Locate the cell with the specified text and output its (x, y) center coordinate. 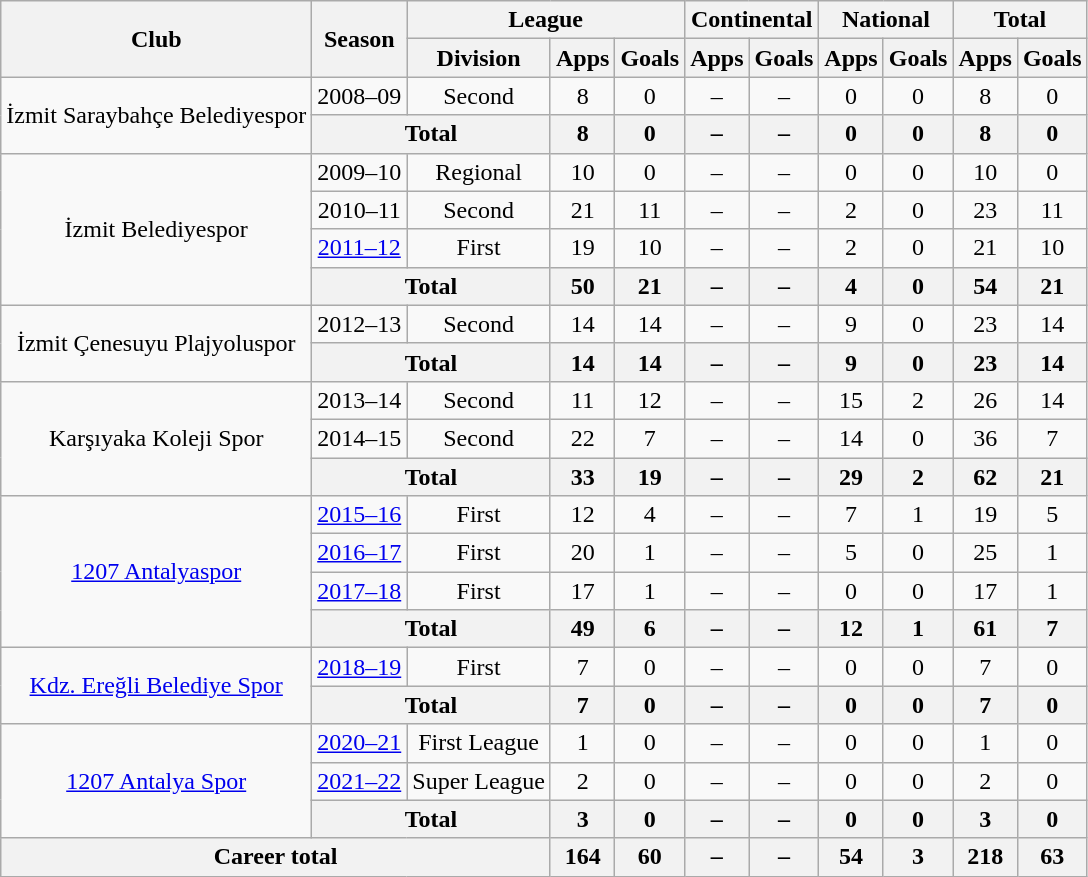
29 (851, 477)
Super League (479, 781)
25 (985, 553)
First League (479, 743)
Career total (276, 857)
62 (985, 477)
2014–15 (360, 438)
Division (479, 58)
Continental (752, 20)
2010–11 (360, 210)
1207 Antalya Spor (156, 781)
33 (582, 477)
2008–09 (360, 96)
15 (851, 400)
Regional (479, 172)
63 (1052, 857)
6 (650, 629)
36 (985, 438)
League (546, 20)
218 (985, 857)
2021–22 (360, 781)
National (886, 20)
2009–10 (360, 172)
İzmit Çenesuyu Plajyoluspor (156, 343)
Kdz. Ereğli Belediye Spor (156, 686)
22 (582, 438)
2016–17 (360, 553)
2015–16 (360, 515)
2018–19 (360, 667)
2017–18 (360, 591)
20 (582, 553)
26 (985, 400)
2013–14 (360, 400)
50 (582, 286)
61 (985, 629)
Club (156, 39)
1207 Antalyaspor (156, 572)
Karşıyaka Koleji Spor (156, 438)
60 (650, 857)
İzmit Saraybahçe Belediyespor (156, 115)
2011–12 (360, 248)
İzmit Belediyespor (156, 229)
2012–13 (360, 324)
164 (582, 857)
Season (360, 39)
49 (582, 629)
2020–21 (360, 743)
